Pinpoint the cell where the given text exists, returning its [x, y] midpoint coordinate. 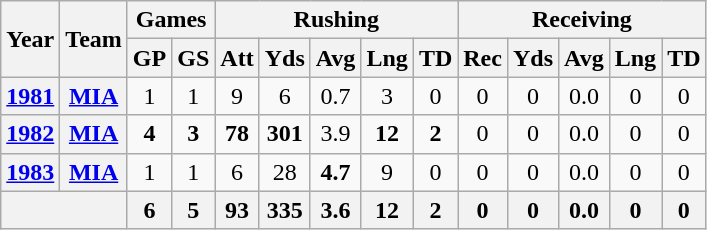
Team [94, 39]
4.7 [336, 172]
3.9 [336, 134]
Year [30, 39]
Rushing [336, 20]
1982 [30, 134]
5 [194, 210]
28 [284, 172]
78 [237, 134]
Att [237, 58]
93 [237, 210]
4 [149, 134]
Rec [483, 58]
3.6 [336, 210]
Games [170, 20]
1983 [30, 172]
301 [284, 134]
335 [284, 210]
0.7 [336, 96]
1981 [30, 96]
Receiving [582, 20]
GS [194, 58]
GP [149, 58]
